Provide the [x, y] coordinate of the cell's center where the given text is located.  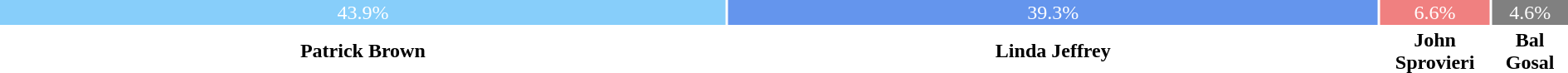
4.6% [1530, 12]
43.9% [363, 12]
39.3% [1054, 12]
6.6% [1435, 12]
